Pinpoint the cell where the given text exists, returning its (X, Y) midpoint coordinate. 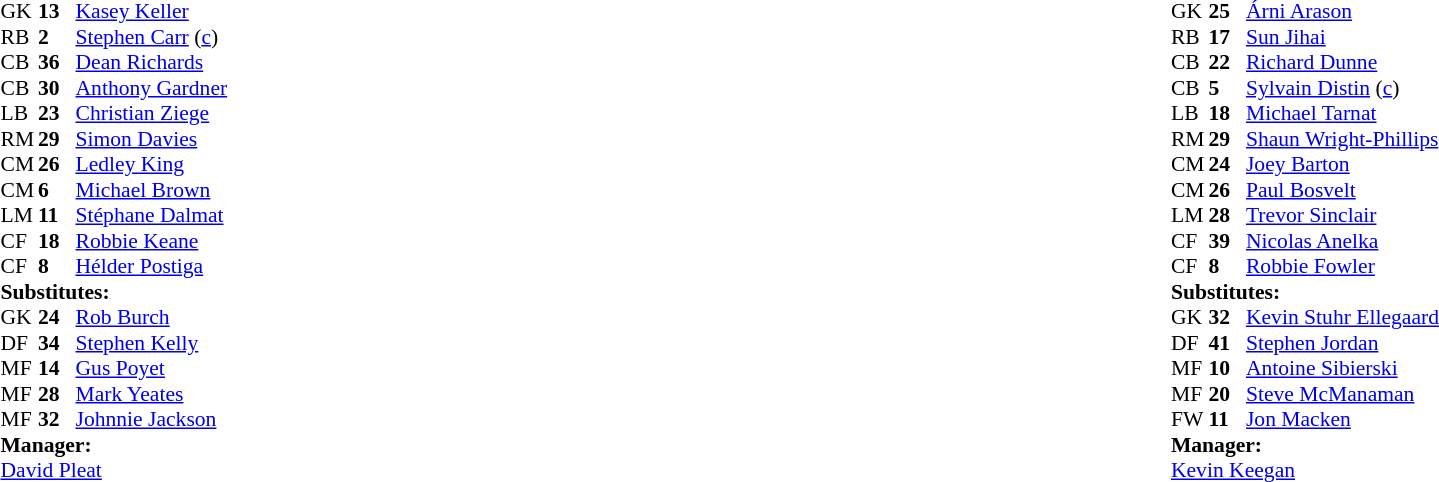
Mark Yeates (152, 394)
Joey Barton (1342, 165)
Kevin Stuhr Ellegaard (1342, 317)
Richard Dunne (1342, 63)
Robbie Fowler (1342, 267)
17 (1227, 37)
Nicolas Anelka (1342, 241)
Johnnie Jackson (152, 419)
Dean Richards (152, 63)
39 (1227, 241)
Michael Brown (152, 190)
Stephen Carr (c) (152, 37)
Steve McManaman (1342, 394)
Hélder Postiga (152, 267)
Antoine Sibierski (1342, 369)
FW (1190, 419)
23 (57, 113)
Stephen Jordan (1342, 343)
Paul Bosvelt (1342, 190)
41 (1227, 343)
6 (57, 190)
2 (57, 37)
30 (57, 88)
34 (57, 343)
Sun Jihai (1342, 37)
Trevor Sinclair (1342, 215)
20 (1227, 394)
Christian Ziege (152, 113)
Robbie Keane (152, 241)
Jon Macken (1342, 419)
36 (57, 63)
Shaun Wright-Phillips (1342, 139)
Gus Poyet (152, 369)
5 (1227, 88)
Rob Burch (152, 317)
Michael Tarnat (1342, 113)
10 (1227, 369)
Simon Davies (152, 139)
Sylvain Distin (c) (1342, 88)
22 (1227, 63)
Ledley King (152, 165)
Stéphane Dalmat (152, 215)
Anthony Gardner (152, 88)
Stephen Kelly (152, 343)
14 (57, 369)
